Determine the (x, y) coordinate at the center of the cell enclosing the given text.  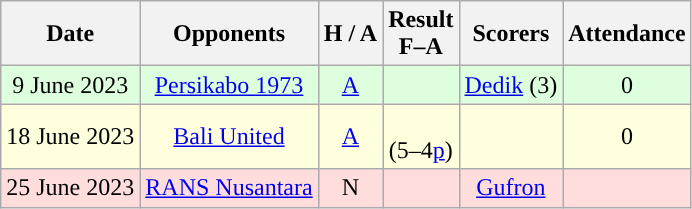
Persikabo 1973 (229, 85)
RANS Nusantara (229, 188)
Date (70, 34)
(5–4p) (421, 136)
18 June 2023 (70, 136)
ResultF–A (421, 34)
25 June 2023 (70, 188)
Opponents (229, 34)
Attendance (627, 34)
Bali United (229, 136)
Gufron (511, 188)
Scorers (511, 34)
Dedik (3) (511, 85)
H / A (350, 34)
9 June 2023 (70, 85)
N (350, 188)
